Return the [X, Y] coordinate for the center point of the cell that contains the specified text.  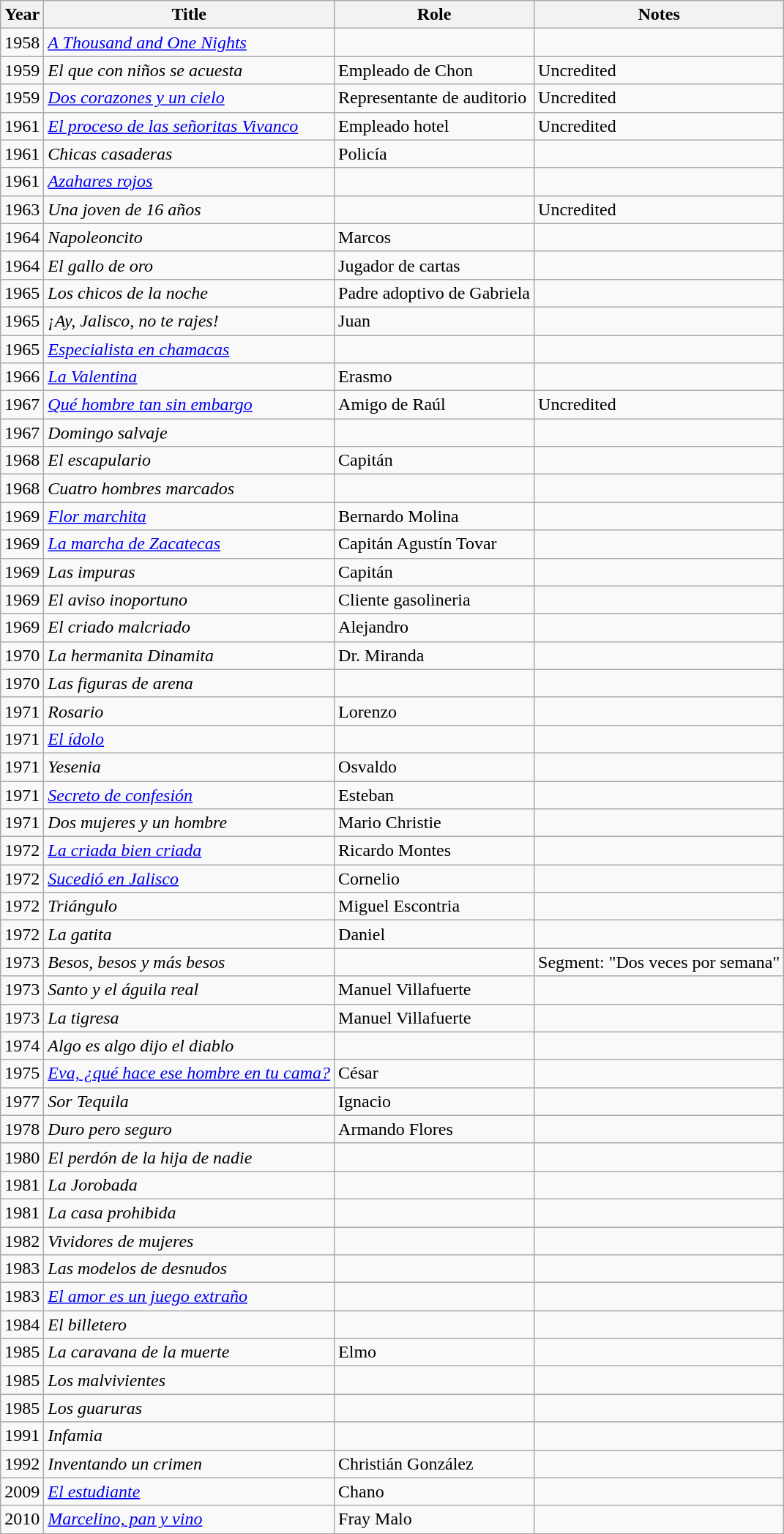
Dos mujeres y un hombre [189, 823]
Las impuras [189, 572]
César [435, 1073]
Duro pero seguro [189, 1129]
Especialista en chamacas [189, 349]
Fray Malo [435, 1519]
Eva, ¿qué hace ese hombre en tu cama? [189, 1073]
Ignacio [435, 1101]
Chicas casaderas [189, 154]
Jugador de cartas [435, 265]
El amor es un juego extraño [189, 1297]
Sor Tequila [189, 1101]
1974 [22, 1046]
Vividores de mujeres [189, 1241]
Empleado hotel [435, 126]
Cuatro hombres marcados [189, 488]
Napoleoncito [189, 237]
El criado malcriado [189, 628]
Dos corazones y un cielo [189, 98]
Cornelio [435, 879]
1977 [22, 1101]
1982 [22, 1241]
2010 [22, 1519]
1980 [22, 1157]
Las figuras de arena [189, 683]
1966 [22, 377]
Santo y el águila real [189, 990]
Capitán Agustín Tovar [435, 544]
Besos, besos y más besos [189, 962]
Empleado de Chon [435, 70]
Alejandro [435, 628]
Secreto de confesión [189, 794]
¡Ay, Jalisco, no te rajes! [189, 321]
El billetero [189, 1325]
1978 [22, 1129]
Los malvivientes [189, 1380]
1958 [22, 42]
1963 [22, 209]
El estudiante [189, 1492]
Notes [659, 15]
1991 [22, 1436]
A Thousand and One Nights [189, 42]
El perdón de la hija de nadie [189, 1157]
Segment: "Dos veces por semana" [659, 962]
Policía [435, 154]
Yesenia [189, 767]
1975 [22, 1073]
Infamia [189, 1436]
Una joven de 16 años [189, 209]
Esteban [435, 794]
Title [189, 15]
Ricardo Montes [435, 851]
Erasmo [435, 377]
Rosario [189, 711]
El proceso de las señoritas Vivanco [189, 126]
El que con niños se acuesta [189, 70]
Lorenzo [435, 711]
Padre adoptivo de Gabriela [435, 293]
Los chicos de la noche [189, 293]
La tigresa [189, 1018]
Dr. Miranda [435, 655]
Osvaldo [435, 767]
La gatita [189, 934]
Cliente gasolineria [435, 600]
La marcha de Zacatecas [189, 544]
Azahares rojos [189, 182]
El aviso inoportuno [189, 600]
Triángulo [189, 906]
La Valentina [189, 377]
La Jorobada [189, 1185]
La casa prohibida [189, 1213]
Daniel [435, 934]
El ídolo [189, 739]
Las modelos de desnudos [189, 1269]
Sucedió en Jalisco [189, 879]
Flor marchita [189, 516]
Armando Flores [435, 1129]
Domingo salvaje [189, 433]
Role [435, 15]
1984 [22, 1325]
Qué hombre tan sin embargo [189, 405]
La caravana de la muerte [189, 1352]
Mario Christie [435, 823]
Juan [435, 321]
Algo es algo dijo el diablo [189, 1046]
Year [22, 15]
El gallo de oro [189, 265]
El escapulario [189, 461]
Bernardo Molina [435, 516]
1992 [22, 1464]
La criada bien criada [189, 851]
2009 [22, 1492]
Representante de auditorio [435, 98]
Chano [435, 1492]
Miguel Escontria [435, 906]
Amigo de Raúl [435, 405]
Inventando un crimen [189, 1464]
Los guaruras [189, 1408]
Marcos [435, 237]
Christián González [435, 1464]
Elmo [435, 1352]
La hermanita Dinamita [189, 655]
Marcelino, pan y vino [189, 1519]
